Find where the given text appears and provide that cell's center as (x, y) coordinate. 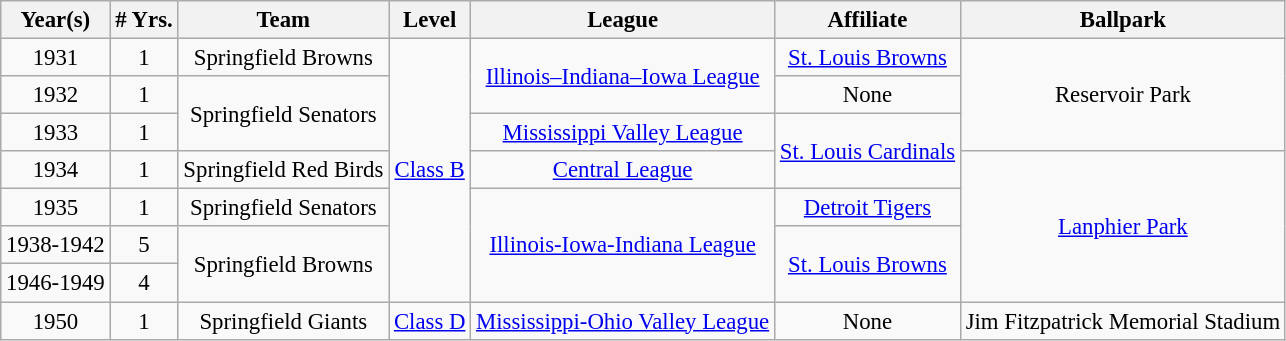
Springfield Red Birds (284, 170)
Lanphier Park (1122, 226)
Reservoir Park (1122, 96)
1934 (56, 170)
Mississippi-Ohio Valley League (623, 321)
1950 (56, 321)
Year(s) (56, 20)
# Yrs. (144, 20)
Illinois–Indiana–Iowa League (623, 76)
Ballpark (1122, 20)
1946-1949 (56, 283)
Level (430, 20)
1931 (56, 58)
League (623, 20)
5 (144, 245)
Springfield Giants (284, 321)
1932 (56, 95)
Central League (623, 170)
Illinois-Iowa-Indiana League (623, 246)
1933 (56, 133)
4 (144, 283)
Class B (430, 170)
Jim Fitzpatrick Memorial Stadium (1122, 321)
Affiliate (867, 20)
Class D (430, 321)
Team (284, 20)
1938-1942 (56, 245)
Detroit Tigers (867, 208)
Mississippi Valley League (623, 133)
1935 (56, 208)
St. Louis Cardinals (867, 152)
